From the cell containing the given text, extract its center point as (x, y) coordinate. 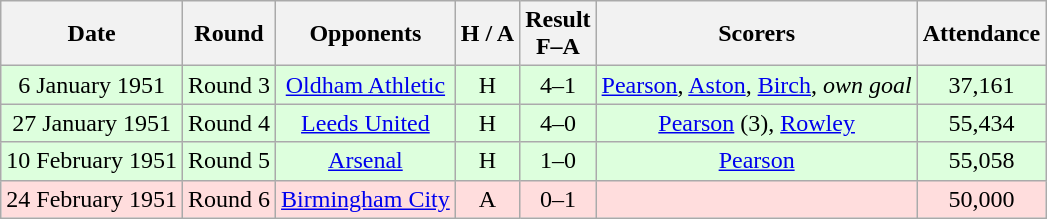
Scorers (756, 34)
Opponents (366, 34)
24 February 1951 (92, 199)
Round (228, 34)
55,058 (981, 161)
Arsenal (366, 161)
A (487, 199)
Round 5 (228, 161)
Round 3 (228, 85)
50,000 (981, 199)
Oldham Athletic (366, 85)
Leeds United (366, 123)
27 January 1951 (92, 123)
Pearson, Aston, Birch, own goal (756, 85)
Round 4 (228, 123)
6 January 1951 (92, 85)
4–1 (558, 85)
4–0 (558, 123)
Date (92, 34)
Attendance (981, 34)
Pearson (3), Rowley (756, 123)
ResultF–A (558, 34)
37,161 (981, 85)
0–1 (558, 199)
Pearson (756, 161)
Birmingham City (366, 199)
H / A (487, 34)
55,434 (981, 123)
Round 6 (228, 199)
1–0 (558, 161)
10 February 1951 (92, 161)
